Search for the cell housing the specified text and yield its (x, y) center coordinate. 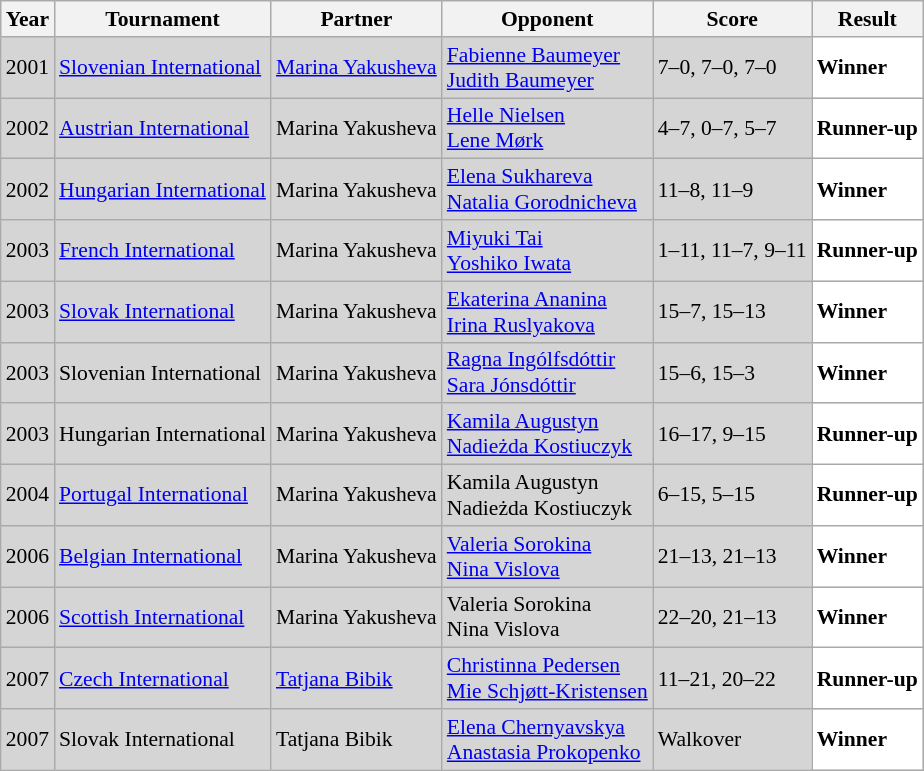
Czech International (162, 678)
Elena Chernyavskya Anastasia Prokopenko (548, 740)
15–6, 15–3 (732, 372)
4–7, 0–7, 5–7 (732, 128)
Year (28, 19)
Opponent (548, 19)
French International (162, 250)
11–21, 20–22 (732, 678)
Fabienne Baumeyer Judith Baumeyer (548, 68)
1–11, 11–7, 9–11 (732, 250)
15–7, 15–13 (732, 312)
Ragna Ingólfsdóttir Sara Jónsdóttir (548, 372)
2004 (28, 496)
Christinna Pedersen Mie Schjøtt-Kristensen (548, 678)
6–15, 5–15 (732, 496)
Result (868, 19)
Scottish International (162, 618)
Walkover (732, 740)
Score (732, 19)
Helle Nielsen Lene Mørk (548, 128)
11–8, 11–9 (732, 190)
Miyuki Tai Yoshiko Iwata (548, 250)
2001 (28, 68)
Austrian International (162, 128)
Portugal International (162, 496)
Elena Sukhareva Natalia Gorodnicheva (548, 190)
21–13, 21–13 (732, 556)
7–0, 7–0, 7–0 (732, 68)
Ekaterina Ananina Irina Ruslyakova (548, 312)
Partner (356, 19)
16–17, 9–15 (732, 434)
Tournament (162, 19)
Belgian International (162, 556)
22–20, 21–13 (732, 618)
